Detect which cell encompasses the target text, then output its (X, Y) center coordinate. 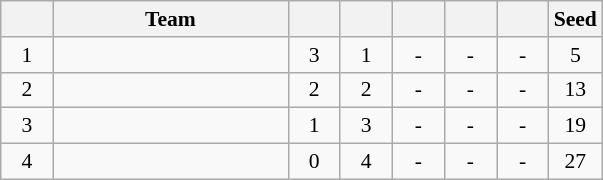
0 (314, 162)
27 (576, 162)
5 (576, 55)
13 (576, 90)
Team (170, 19)
19 (576, 126)
Seed (576, 19)
